Return (x, y) of the center of cell containing provided text 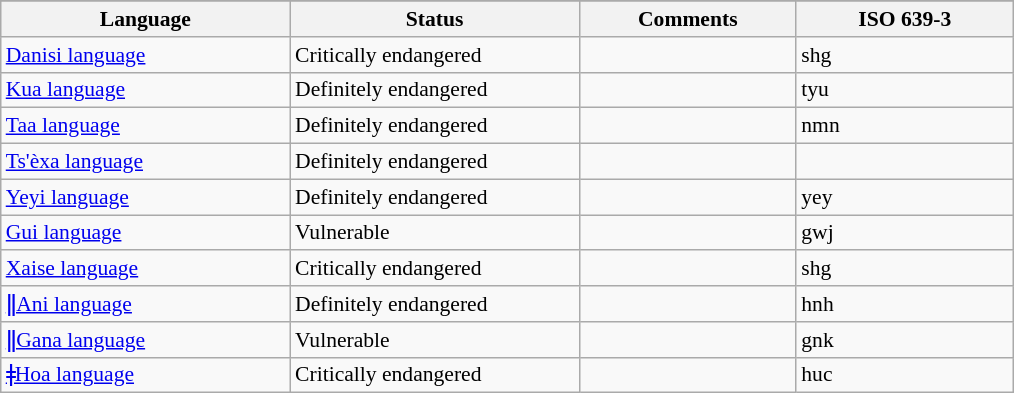
Kua language (146, 90)
ǁAni language (146, 304)
gwj (904, 232)
Language (146, 19)
gnk (904, 339)
ISO 639-3 (904, 19)
hnh (904, 304)
Ts'èxa language (146, 161)
Danisi language (146, 54)
tyu (904, 90)
yey (904, 197)
ǁGana language (146, 339)
Yeyi language (146, 197)
Comments (688, 19)
Taa language (146, 126)
Gui language (146, 232)
Xaise language (146, 268)
ǂHoa language (146, 375)
nmn (904, 126)
Status (434, 19)
huc (904, 375)
